Extract the (X, Y) coordinate from the center of the cell holding the provided text.  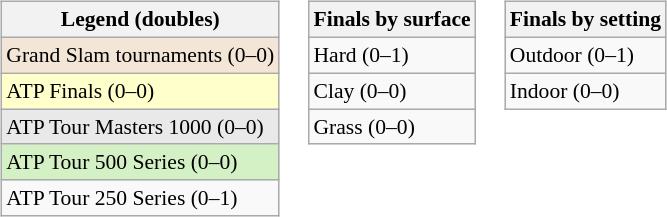
Clay (0–0) (392, 91)
Grand Slam tournaments (0–0) (140, 55)
ATP Tour Masters 1000 (0–0) (140, 127)
Grass (0–0) (392, 127)
Finals by setting (586, 20)
Finals by surface (392, 20)
Hard (0–1) (392, 55)
ATP Finals (0–0) (140, 91)
ATP Tour 500 Series (0–0) (140, 162)
Indoor (0–0) (586, 91)
Legend (doubles) (140, 20)
ATP Tour 250 Series (0–1) (140, 198)
Outdoor (0–1) (586, 55)
